Locate the cell with the specified text and output its (x, y) center coordinate. 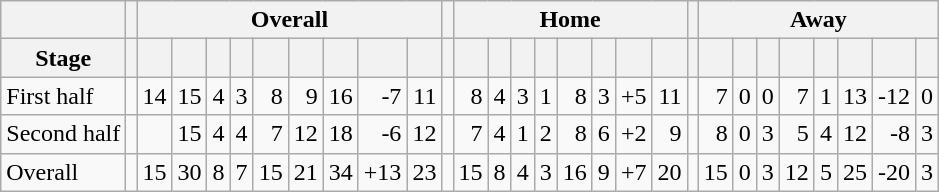
23 (424, 172)
34 (340, 172)
18 (340, 134)
Second half (64, 134)
-6 (382, 134)
14 (154, 96)
6 (604, 134)
13 (854, 96)
First half (64, 96)
+7 (634, 172)
+2 (634, 134)
Home (570, 20)
+13 (382, 172)
-20 (894, 172)
21 (306, 172)
20 (670, 172)
-8 (894, 134)
30 (190, 172)
-7 (382, 96)
Stage (64, 58)
25 (854, 172)
+5 (634, 96)
Away (818, 20)
-12 (894, 96)
2 (546, 134)
